Pinpoint the cell where the given text exists, returning its [X, Y] midpoint coordinate. 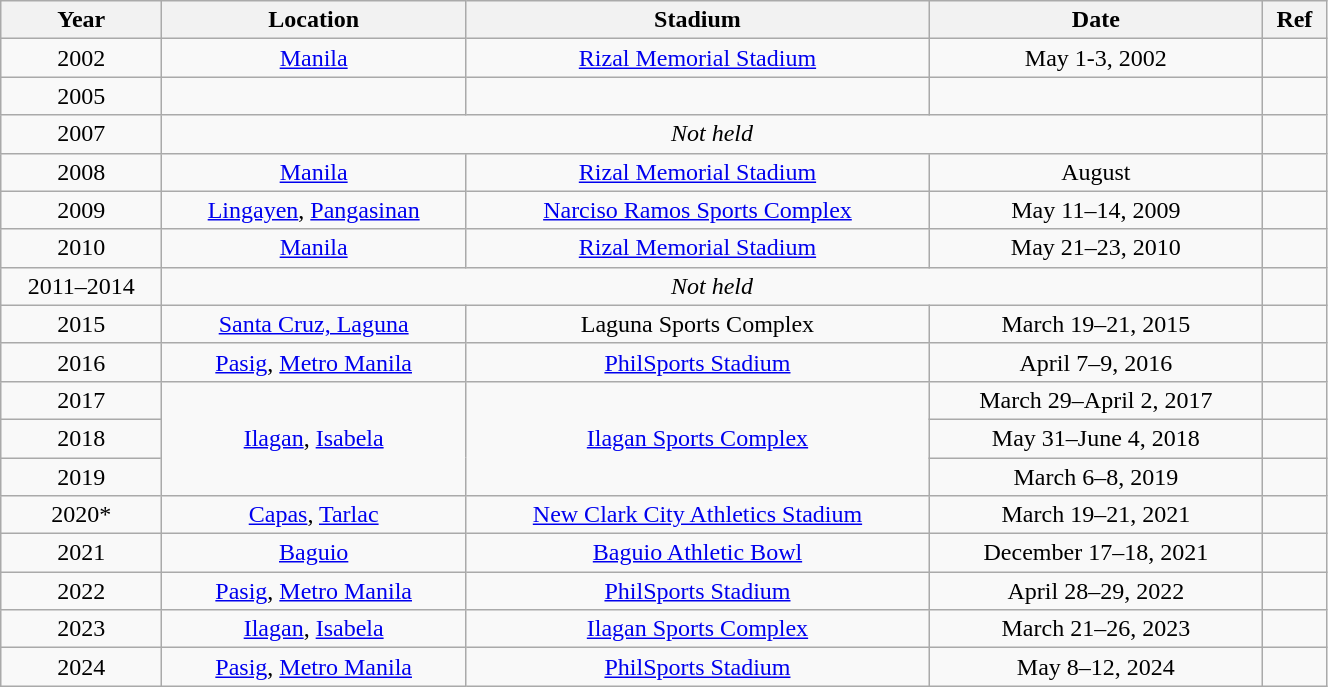
May 31–June 4, 2018 [1096, 438]
Capas, Tarlac [314, 515]
April 7–9, 2016 [1096, 362]
2023 [82, 629]
March 6–8, 2019 [1096, 477]
Baguio Athletic Bowl [698, 553]
Santa Cruz, Laguna [314, 324]
Ref [1294, 20]
Lingayen, Pangasinan [314, 210]
2020* [82, 515]
March 29–April 2, 2017 [1096, 400]
2005 [82, 96]
March 19–21, 2021 [1096, 515]
December 17–18, 2021 [1096, 553]
Date [1096, 20]
2019 [82, 477]
March 19–21, 2015 [1096, 324]
2021 [82, 553]
August [1096, 172]
2016 [82, 362]
2024 [82, 667]
Laguna Sports Complex [698, 324]
2007 [82, 134]
Year [82, 20]
May 21–23, 2010 [1096, 248]
2002 [82, 58]
May 8–12, 2024 [1096, 667]
Baguio [314, 553]
Stadium [698, 20]
2015 [82, 324]
2018 [82, 438]
2022 [82, 591]
May 1-3, 2002 [1096, 58]
May 11–14, 2009 [1096, 210]
March 21–26, 2023 [1096, 629]
April 28–29, 2022 [1096, 591]
2009 [82, 210]
2008 [82, 172]
New Clark City Athletics Stadium [698, 515]
2017 [82, 400]
Narciso Ramos Sports Complex [698, 210]
Location [314, 20]
2010 [82, 248]
2011–2014 [82, 286]
